Scan for the cell matching the given text and deliver its [X, Y] coordinate at center. 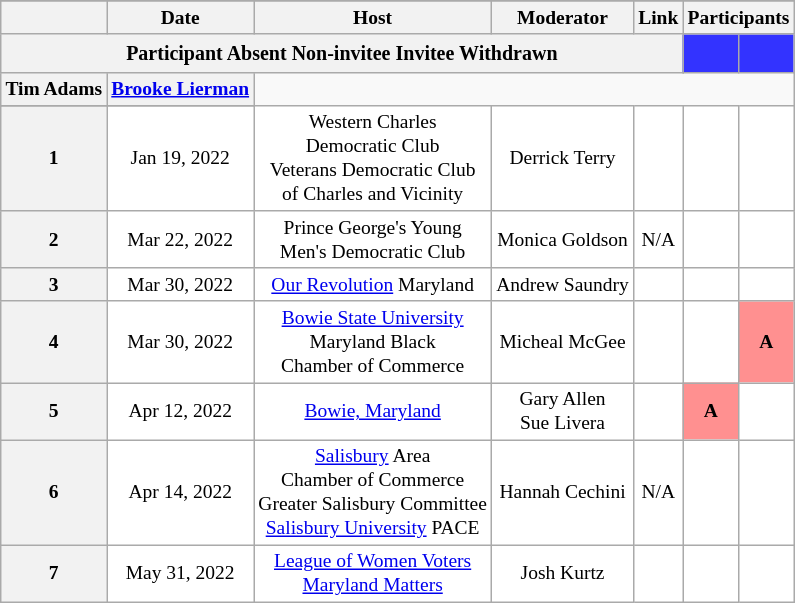
Moderator [563, 18]
Micheal McGee [563, 342]
5 [54, 410]
May 31, 2022 [180, 574]
Salisbury AreaChamber of CommerceGreater Salisbury CommitteeSalisbury University PACE [373, 492]
Mar 22, 2022 [180, 240]
Our Revolution Maryland [373, 284]
Hannah Cechini [563, 492]
7 [54, 574]
Gary AllenSue Livera [563, 410]
Participant Absent Non-invitee Invitee Withdrawn [342, 53]
Date [180, 18]
Derrick Terry [563, 158]
Participants [738, 18]
Link [658, 18]
Prince George's YoungMen's Democratic Club [373, 240]
Bowie State UniversityMaryland BlackChamber of Commerce [373, 342]
3 [54, 284]
Western CharlesDemocratic ClubVeterans Democratic Clubof Charles and Vicinity [373, 158]
Andrew Saundry [563, 284]
Bowie, Maryland [373, 410]
League of Women VotersMaryland Matters [373, 574]
Jan 19, 2022 [180, 158]
2 [54, 240]
Brooke Lierman [180, 88]
Apr 12, 2022 [180, 410]
4 [54, 342]
Host [373, 18]
Josh Kurtz [563, 574]
6 [54, 492]
1 [54, 158]
Tim Adams [54, 88]
Monica Goldson [563, 240]
Apr 14, 2022 [180, 492]
